Search for the cell housing the specified text and yield its [x, y] center coordinate. 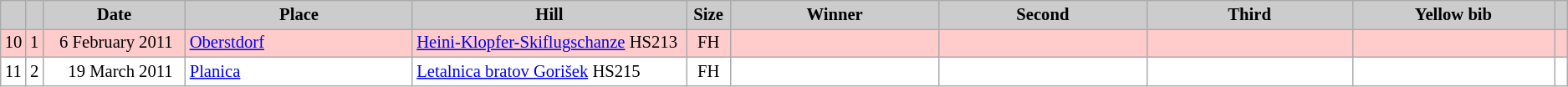
Size [709, 14]
11 [13, 71]
2 [34, 71]
1 [34, 43]
10 [13, 43]
Letalnica bratov Gorišek HS215 [549, 71]
Planica [299, 71]
Yellow bib [1453, 14]
Heini-Klopfer-Skiflugschanze HS213 [549, 43]
Oberstdorf [299, 43]
Hill [549, 14]
Place [299, 14]
Third [1249, 14]
Second [1043, 14]
6 February 2011 [114, 43]
Date [114, 14]
Winner [835, 14]
19 March 2011 [114, 71]
